For the text-containing cell, return its midpoint in (x, y) coordinate format. 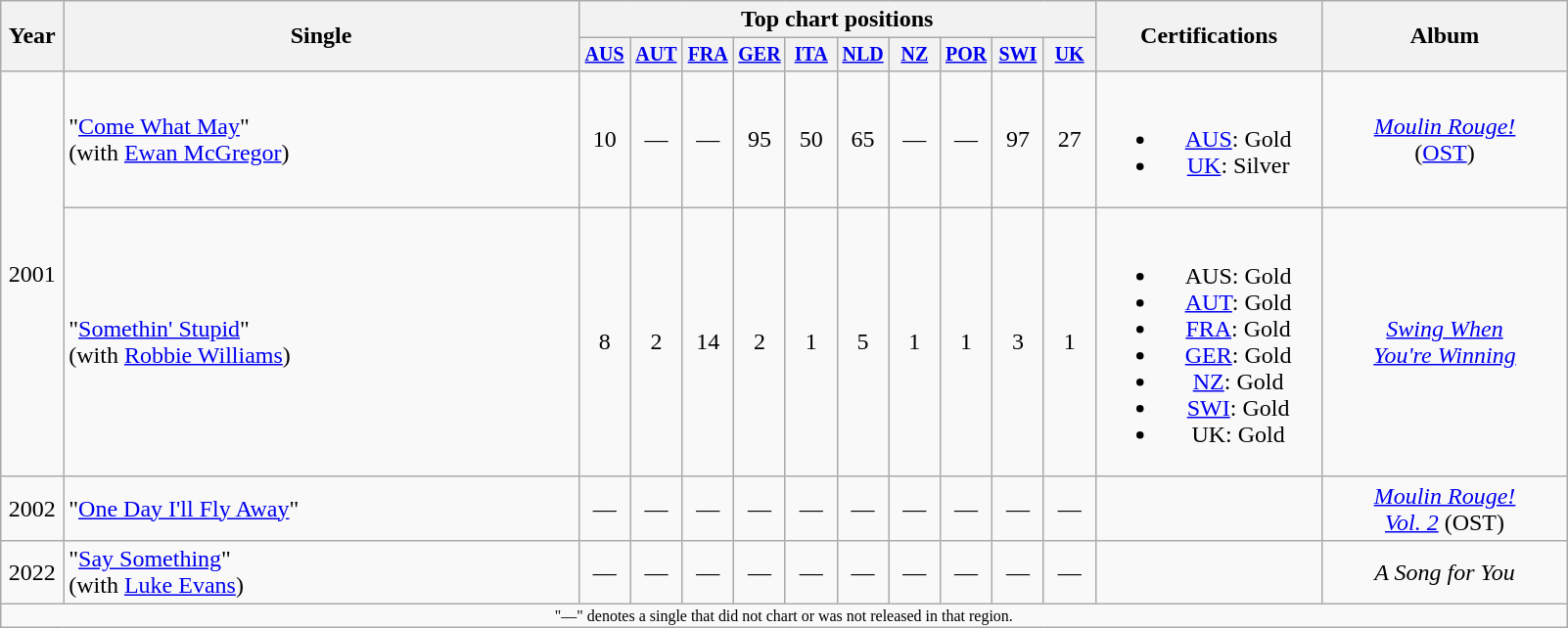
NZ (914, 55)
10 (605, 139)
"One Day I'll Fly Away" (321, 509)
UK (1069, 55)
14 (709, 342)
Single (321, 36)
8 (605, 342)
3 (1018, 342)
2001 (32, 274)
NLD (863, 55)
SWI (1018, 55)
A Song for You (1445, 571)
Certifications (1209, 36)
27 (1069, 139)
Moulin Rouge! Vol. 2 (OST) (1445, 509)
"Come What May" (with Ewan McGregor) (321, 139)
"Say Something"(with Luke Evans) (321, 571)
"Somethin' Stupid" (with Robbie Williams) (321, 342)
FRA (709, 55)
95 (760, 139)
GER (760, 55)
AUS (605, 55)
Top chart positions (837, 20)
Moulin Rouge! (OST) (1445, 139)
65 (863, 139)
Album (1445, 36)
AUS: GoldAUT: GoldFRA: GoldGER: GoldNZ: GoldSWI: GoldUK: Gold (1209, 342)
2002 (32, 509)
Swing When You're Winning (1445, 342)
ITA (810, 55)
97 (1018, 139)
50 (810, 139)
AUT (656, 55)
Year (32, 36)
POR (967, 55)
5 (863, 342)
"—" denotes a single that did not chart or was not released in that region. (784, 616)
AUS: GoldUK: Silver (1209, 139)
2022 (32, 571)
